Pinpoint the cell where the given text exists, returning its [X, Y] midpoint coordinate. 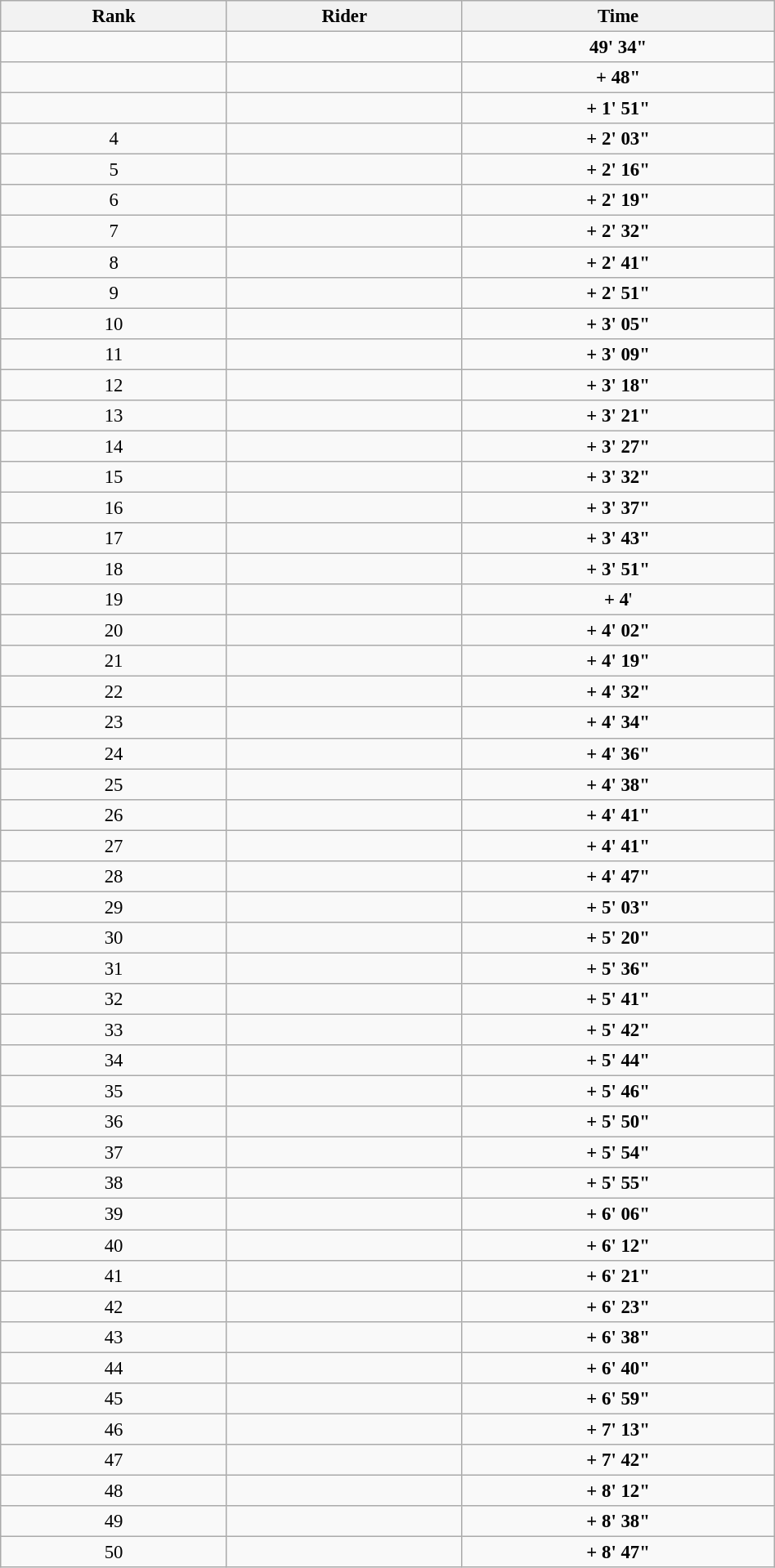
23 [114, 723]
20 [114, 631]
+ 6' 40" [618, 1368]
25 [114, 784]
+ 3' 18" [618, 385]
+ 5' 54" [618, 1153]
+ 4' 36" [618, 753]
+ 6' 23" [618, 1307]
30 [114, 938]
45 [114, 1399]
+ 3' 51" [618, 570]
50 [114, 1552]
36 [114, 1122]
+ 5' 03" [618, 907]
8 [114, 262]
+ 5' 50" [618, 1122]
+ 3' 32" [618, 477]
4 [114, 139]
9 [114, 293]
+ 5' 42" [618, 1030]
+ 3' 09" [618, 354]
+ 5' 44" [618, 1061]
+ 2' 03" [618, 139]
+ 6' 12" [618, 1245]
41 [114, 1275]
17 [114, 538]
29 [114, 907]
Rank [114, 16]
+ 6' 59" [618, 1399]
43 [114, 1337]
7 [114, 231]
5 [114, 170]
+ 7' 13" [618, 1429]
+ 4' 02" [618, 631]
+ 2' 51" [618, 293]
+ 3' 21" [618, 416]
+ 2' 32" [618, 231]
+ 3' 43" [618, 538]
+ 8' 47" [618, 1552]
+ 6' 21" [618, 1275]
+ 48" [618, 78]
19 [114, 600]
Time [618, 16]
31 [114, 968]
+ 4' 32" [618, 692]
+ 5' 36" [618, 968]
33 [114, 1030]
24 [114, 753]
46 [114, 1429]
+ 3' 05" [618, 324]
39 [114, 1214]
37 [114, 1153]
+ 8' 12" [618, 1490]
+ 4' 34" [618, 723]
+ 4' [618, 600]
+ 5' 41" [618, 999]
12 [114, 385]
+ 5' 20" [618, 938]
+ 8' 38" [618, 1521]
38 [114, 1184]
15 [114, 477]
28 [114, 877]
+ 4' 38" [618, 784]
35 [114, 1092]
+ 5' 46" [618, 1092]
48 [114, 1490]
22 [114, 692]
6 [114, 200]
42 [114, 1307]
11 [114, 354]
+ 3' 27" [618, 446]
21 [114, 661]
13 [114, 416]
40 [114, 1245]
+ 5' 55" [618, 1184]
+ 7' 42" [618, 1460]
+ 2' 16" [618, 170]
Rider [344, 16]
44 [114, 1368]
+ 1' 51" [618, 109]
49 [114, 1521]
+ 2' 41" [618, 262]
26 [114, 815]
34 [114, 1061]
27 [114, 846]
+ 3' 37" [618, 507]
47 [114, 1460]
18 [114, 570]
49' 34" [618, 47]
+ 2' 19" [618, 200]
+ 6' 38" [618, 1337]
16 [114, 507]
+ 4' 19" [618, 661]
14 [114, 446]
32 [114, 999]
+ 6' 06" [618, 1214]
+ 4' 47" [618, 877]
10 [114, 324]
